Scan for the cell matching the given text and deliver its (X, Y) coordinate at center. 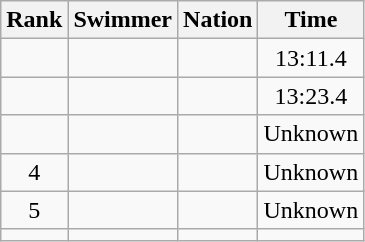
13:23.4 (311, 96)
Rank (34, 20)
13:11.4 (311, 58)
Time (311, 20)
Nation (218, 20)
4 (34, 172)
5 (34, 210)
Swimmer (123, 20)
